Scan for the cell matching the given text and deliver its (X, Y) coordinate at center. 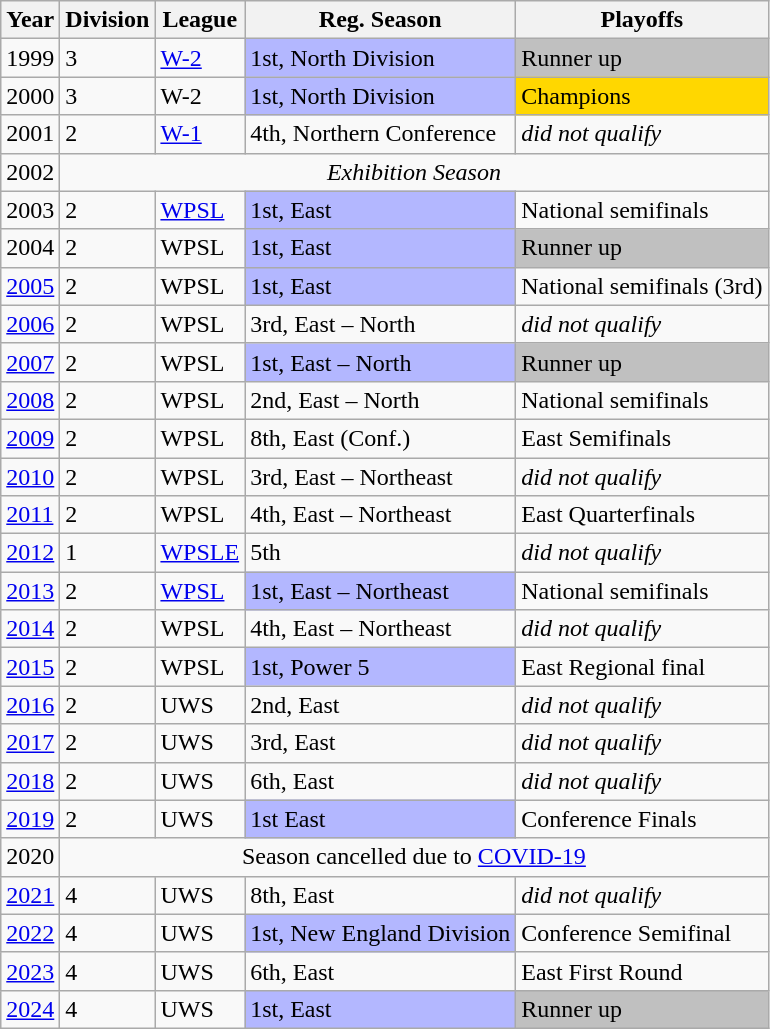
2004 (30, 248)
1 (108, 553)
2024 (30, 1009)
Reg. Season (380, 20)
East Semifinals (642, 438)
W-1 (200, 134)
2023 (30, 971)
Season cancelled due to COVID-19 (414, 857)
East First Round (642, 971)
2022 (30, 933)
1st, East – Northeast (380, 591)
2nd, East – North (380, 400)
2009 (30, 438)
East Quarterfinals (642, 515)
2008 (30, 400)
3rd, East (380, 743)
League (200, 20)
2007 (30, 362)
2014 (30, 629)
2020 (30, 857)
2012 (30, 553)
WPSLE (200, 553)
2019 (30, 819)
8th, East (Conf.) (380, 438)
1st East (380, 819)
2003 (30, 210)
Division (108, 20)
4th, Northern Conference (380, 134)
2017 (30, 743)
5th (380, 553)
3rd, East – North (380, 324)
2010 (30, 477)
2001 (30, 134)
2015 (30, 667)
1st, East – North (380, 362)
3rd, East – Northeast (380, 477)
2011 (30, 515)
Playoffs (642, 20)
2018 (30, 781)
1999 (30, 58)
2013 (30, 591)
2021 (30, 895)
2000 (30, 96)
Exhibition Season (414, 172)
8th, East (380, 895)
National semifinals (3rd) (642, 286)
Conference Finals (642, 819)
Year (30, 20)
2002 (30, 172)
2nd, East (380, 705)
Champions (642, 96)
1st, New England Division (380, 933)
2006 (30, 324)
1st, Power 5 (380, 667)
Conference Semifinal (642, 933)
2016 (30, 705)
2005 (30, 286)
East Regional final (642, 667)
